Identify which cell holds the provided text, then report its (x, y) central coordinate. 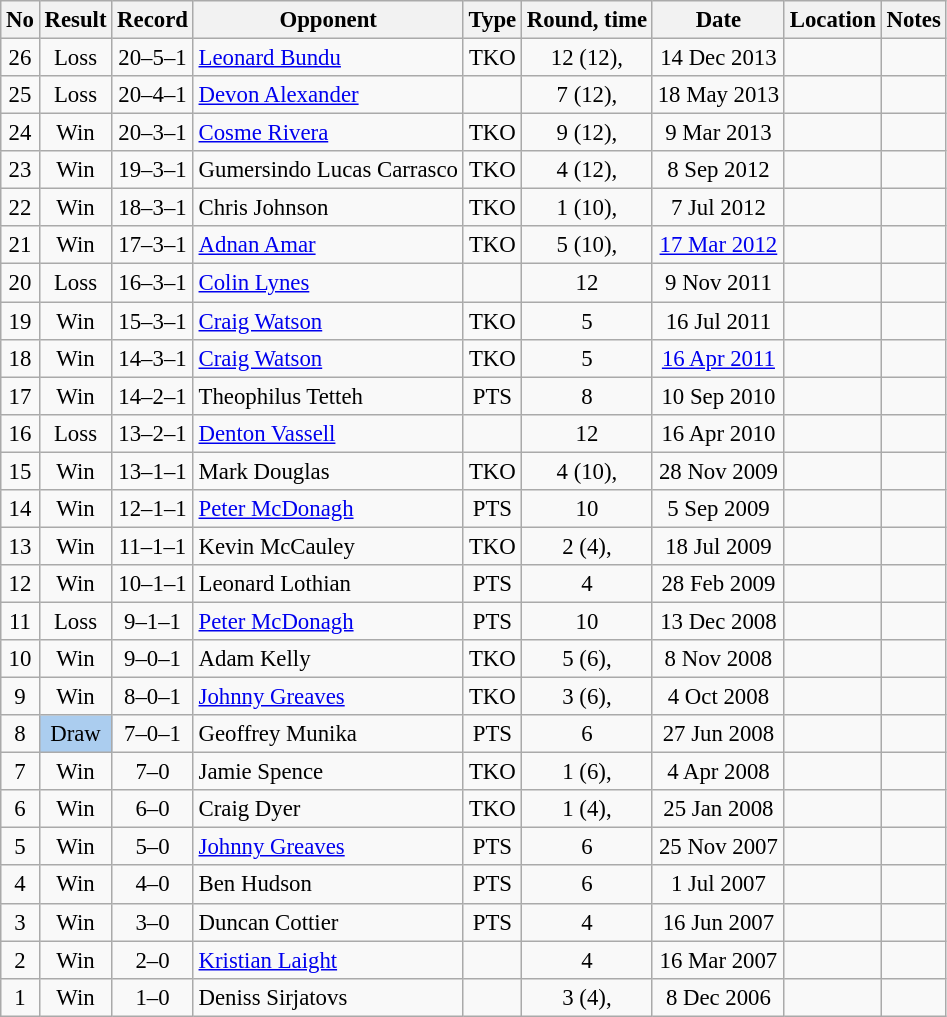
15–3–1 (152, 321)
21 (20, 245)
1 (10), (588, 208)
2–0 (152, 960)
4 Oct 2008 (718, 697)
7 (20, 772)
19 (20, 321)
Cosme Rivera (328, 133)
12 (12), (588, 58)
12–1–1 (152, 509)
6–0 (152, 809)
Ben Hudson (328, 885)
18 Jul 2009 (718, 546)
7 (12), (588, 95)
7–0 (152, 772)
17 Mar 2012 (718, 245)
20–3–1 (152, 133)
18 (20, 358)
20 (20, 283)
16–3–1 (152, 283)
14–3–1 (152, 358)
3–0 (152, 922)
8–0–1 (152, 697)
Round, time (588, 20)
4–0 (152, 885)
Adam Kelly (328, 659)
13–1–1 (152, 471)
15 (20, 471)
25 Jan 2008 (718, 809)
5 (6), (588, 659)
13 Dec 2008 (718, 621)
13–2–1 (152, 433)
23 (20, 170)
3 (6), (588, 697)
Denton Vassell (328, 433)
2 (20, 960)
Devon Alexander (328, 95)
26 (20, 58)
5 Sep 2009 (718, 509)
Location (832, 20)
14 Dec 2013 (718, 58)
Jamie Spence (328, 772)
18–3–1 (152, 208)
1–0 (152, 997)
Opponent (328, 20)
8 Nov 2008 (718, 659)
2 (4), (588, 546)
Colin Lynes (328, 283)
9 (12), (588, 133)
Kevin McCauley (328, 546)
Craig Dyer (328, 809)
8 Dec 2006 (718, 997)
7–0–1 (152, 734)
4 Apr 2008 (718, 772)
25 Nov 2007 (718, 847)
4 (10), (588, 471)
Duncan Cottier (328, 922)
3 (4), (588, 997)
16 Jun 2007 (718, 922)
Type (492, 20)
17–3–1 (152, 245)
Record (152, 20)
20–5–1 (152, 58)
14 (20, 509)
14–2–1 (152, 396)
16 Mar 2007 (718, 960)
5–0 (152, 847)
4 (12), (588, 170)
7 Jul 2012 (718, 208)
18 May 2013 (718, 95)
24 (20, 133)
Adnan Amar (328, 245)
Leonard Lothian (328, 584)
9–0–1 (152, 659)
Kristian Laight (328, 960)
Notes (914, 20)
22 (20, 208)
20–4–1 (152, 95)
Draw (76, 734)
16 Apr 2010 (718, 433)
Mark Douglas (328, 471)
16 Jul 2011 (718, 321)
19–3–1 (152, 170)
No (20, 20)
28 Nov 2009 (718, 471)
Geoffrey Munika (328, 734)
9 (20, 697)
1 (20, 997)
9–1–1 (152, 621)
13 (20, 546)
9 Mar 2013 (718, 133)
Deniss Sirjatovs (328, 997)
16 Apr 2011 (718, 358)
Date (718, 20)
28 Feb 2009 (718, 584)
8 Sep 2012 (718, 170)
Leonard Bundu (328, 58)
27 Jun 2008 (718, 734)
1 (6), (588, 772)
10–1–1 (152, 584)
10 Sep 2010 (718, 396)
3 (20, 922)
Result (76, 20)
9 Nov 2011 (718, 283)
Gumersindo Lucas Carrasco (328, 170)
25 (20, 95)
1 Jul 2007 (718, 885)
Theophilus Tetteh (328, 396)
Chris Johnson (328, 208)
16 (20, 433)
1 (4), (588, 809)
11–1–1 (152, 546)
17 (20, 396)
5 (10), (588, 245)
11 (20, 621)
